Identify which cell holds the provided text, then report its [X, Y] central coordinate. 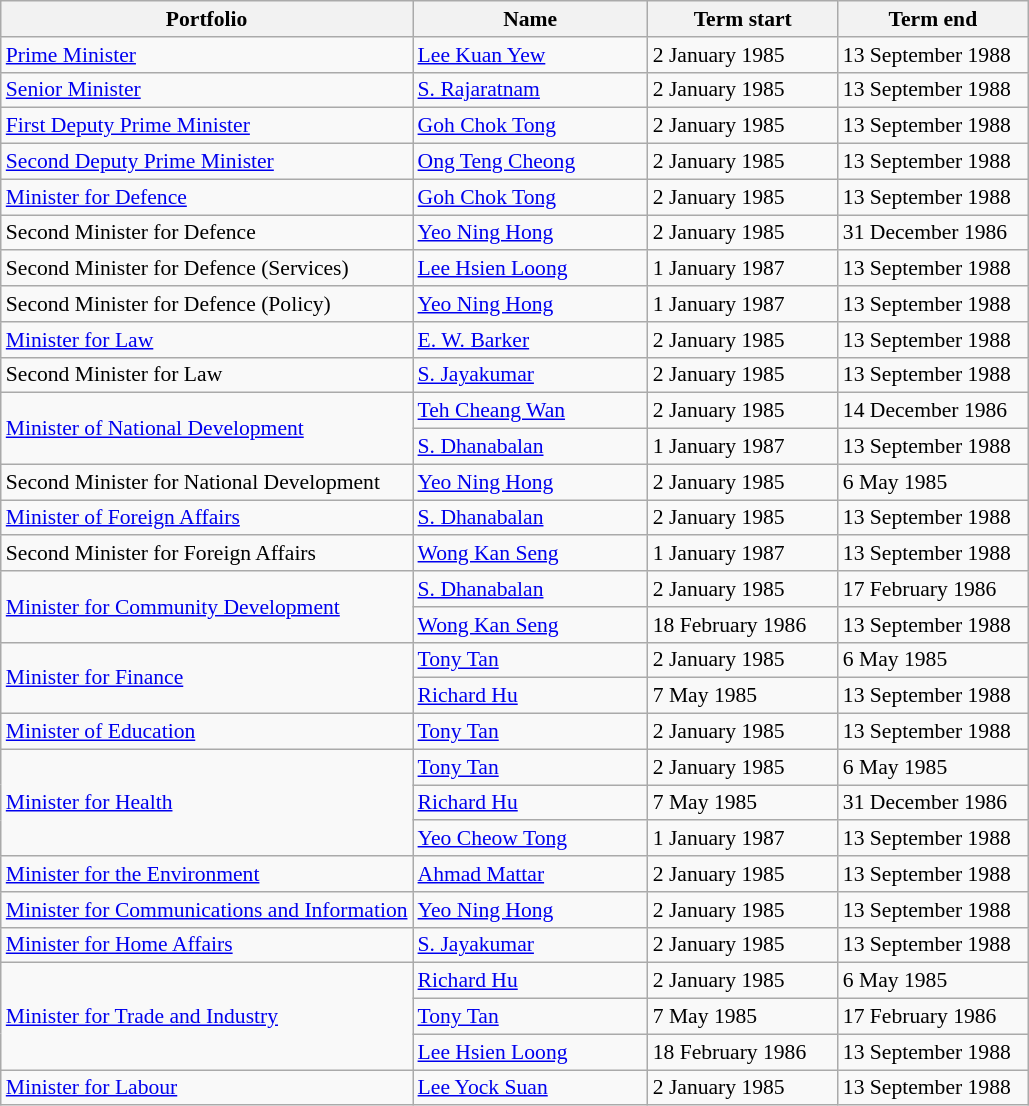
Ahmad Mattar [530, 874]
Second Minister for Law [207, 375]
Minister for Trade and Industry [207, 1016]
Second Minister for Foreign Affairs [207, 554]
Minister for Community Development [207, 606]
Minister for the Environment [207, 874]
Minister for Home Affairs [207, 945]
Minister for Defence [207, 197]
Term start [743, 19]
Minister for Finance [207, 678]
Lee Kuan Yew [530, 55]
Term end [933, 19]
E. W. Barker [530, 340]
Minister of Education [207, 732]
Name [530, 19]
Minister of National Development [207, 428]
Ong Teng Cheong [530, 162]
Minister of Foreign Affairs [207, 518]
Second Minister for Defence [207, 233]
Minister for Health [207, 802]
Teh Cheang Wan [530, 411]
Portfolio [207, 19]
Second Deputy Prime Minister [207, 162]
Minister for Communications and Information [207, 910]
Second Minister for National Development [207, 482]
Second Minister for Defence (Services) [207, 269]
Yeo Cheow Tong [530, 839]
First Deputy Prime Minister [207, 126]
S. Rajaratnam [530, 90]
Senior Minister [207, 90]
Second Minister for Defence (Policy) [207, 304]
Lee Yock Suan [530, 1088]
Minister for Law [207, 340]
14 December 1986 [933, 411]
Prime Minister [207, 55]
Minister for Labour [207, 1088]
